Return (x, y) of the center of cell containing provided text 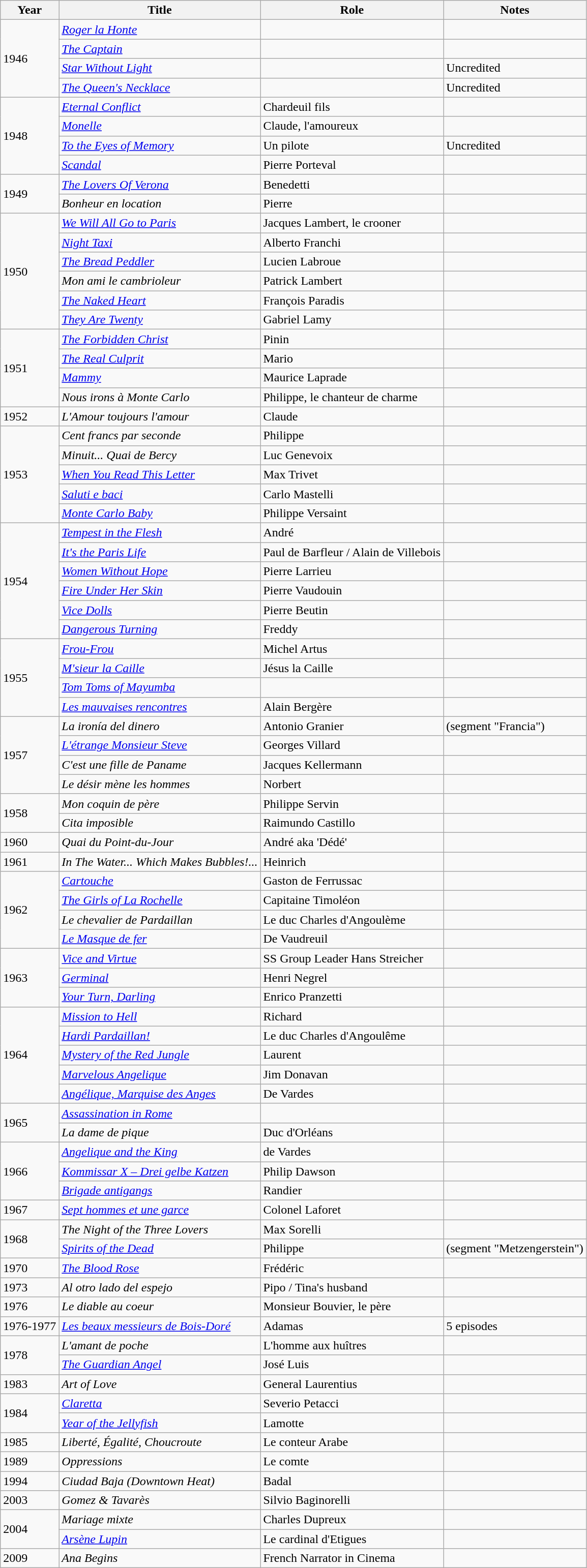
The Night of the Three Lovers (160, 1229)
Star Without Light (160, 68)
We Will All Go to Paris (160, 223)
De Vaudreuil (352, 939)
Enrico Pranzetti (352, 997)
Norbert (352, 784)
Pierre Vaudouin (352, 591)
Le cardinal d'Etigues (352, 1539)
Ana Begins (160, 1558)
Marvelous Angelique (160, 1074)
1958 (30, 813)
1962 (30, 910)
Le désir mène les hommes (160, 784)
Claude (352, 416)
French Narrator in Cinema (352, 1558)
La dame de pique (160, 1132)
1951 (30, 368)
François Paradis (352, 300)
Claretta (160, 1403)
Al otro lado del espejo (160, 1287)
Year of the Jellyfish (160, 1423)
Jacques Kellermann (352, 765)
de Vardes (352, 1152)
The Queen's Necklace (160, 87)
Night Taxi (160, 243)
The Blood Rose (160, 1268)
Year (30, 10)
1961 (30, 862)
1949 (30, 194)
1968 (30, 1239)
1946 (30, 58)
Monelle (160, 126)
SS Group Leader Hans Streicher (352, 958)
Max Trivet (352, 474)
1954 (30, 581)
Dangerous Turning (160, 629)
Randier (352, 1191)
Pierre (352, 203)
Adamas (352, 1326)
Tempest in the Flesh (160, 532)
1994 (30, 1481)
Eternal Conflict (160, 107)
Duc d'Orléans (352, 1132)
1967 (30, 1210)
Liberté, Égalité, Choucroute (160, 1442)
Jim Donavan (352, 1074)
Vice and Virtue (160, 958)
Les beaux messieurs de Bois-Doré (160, 1326)
Ciudad Baja (Downtown Heat) (160, 1481)
Hardi Pardaillan! (160, 1036)
Assassination in Rome (160, 1113)
Notes (515, 10)
Antonio Granier (352, 726)
Richard (352, 1016)
José Luis (352, 1365)
Le chevalier de Pardaillan (160, 920)
Roger la Honte (160, 29)
Oppressions (160, 1461)
The Captain (160, 49)
André aka 'Dédé' (352, 842)
Gomez & Tavarès (160, 1500)
Germinal (160, 978)
Mystery of the Red Jungle (160, 1055)
C'est une fille de Paname (160, 765)
Pinin (352, 339)
Vice Dolls (160, 610)
Saluti e baci (160, 494)
The Girls of La Rochelle (160, 900)
General Laurentius (352, 1384)
Nous irons à Monte Carlo (160, 397)
L'Amour toujours l'amour (160, 416)
Quai du Point-du-Jour (160, 842)
Your Turn, Darling (160, 997)
The Lovers Of Verona (160, 184)
Frou-Frou (160, 649)
Colonel Laforet (352, 1210)
Severio Petacci (352, 1403)
Un pilote (352, 145)
Pipo / Tina's husband (352, 1287)
2003 (30, 1500)
It's the Paris Life (160, 552)
1963 (30, 978)
Women Without Hope (160, 571)
Tom Toms of Mayumba (160, 687)
Cent francs par seconde (160, 436)
Silvio Baginorelli (352, 1500)
Chardeuil fils (352, 107)
Mission to Hell (160, 1016)
Capitaine Timoléon (352, 900)
Michel Artus (352, 649)
La ironía del dinero (160, 726)
Gabriel Lamy (352, 320)
1955 (30, 678)
Philip Dawson (352, 1171)
Fire Under Her Skin (160, 591)
Georges Villard (352, 745)
Les mauvaises rencontres (160, 707)
Mariage mixte (160, 1520)
Patrick Lambert (352, 281)
Spirits of the Dead (160, 1249)
Bonheur en location (160, 203)
Mario (352, 358)
Scandal (160, 165)
Pierre Beutin (352, 610)
1970 (30, 1268)
1966 (30, 1171)
Freddy (352, 629)
1978 (30, 1355)
2004 (30, 1529)
When You Read This Letter (160, 474)
Maurice Laprade (352, 378)
1985 (30, 1442)
2009 (30, 1558)
1973 (30, 1287)
Minuit... Quai de Bercy (160, 455)
Claude, l'amoureux (352, 126)
Heinrich (352, 862)
De Vardes (352, 1094)
1965 (30, 1123)
(segment "Francia") (515, 726)
1957 (30, 755)
Monte Carlo Baby (160, 513)
Le diable au coeur (160, 1307)
1989 (30, 1461)
Pierre Larrieu (352, 571)
André (352, 532)
The Naked Heart (160, 300)
Mon coquin de père (160, 803)
Alain Bergère (352, 707)
Lamotte (352, 1423)
1952 (30, 416)
Le Masque de fer (160, 939)
1976 (30, 1307)
Sept hommes et une garce (160, 1210)
1950 (30, 271)
Jacques Lambert, le crooner (352, 223)
Lucien Labroue (352, 262)
Laurent (352, 1055)
Art of Love (160, 1384)
Raimundo Castillo (352, 823)
Le conteur Arabe (352, 1442)
The Real Culprit (160, 358)
Le duc Charles d'Angoulème (352, 920)
Philippe Servin (352, 803)
Cartouche (160, 881)
1964 (30, 1055)
Arsène Lupin (160, 1539)
1984 (30, 1413)
Mon ami le cambrioleur (160, 281)
Le duc Charles d'Angoulême (352, 1036)
5 episodes (515, 1326)
Pierre Porteval (352, 165)
Luc Genevoix (352, 455)
The Bread Peddler (160, 262)
Max Sorelli (352, 1229)
1953 (30, 474)
L'amant de poche (160, 1345)
Charles Dupreux (352, 1520)
Monsieur Bouvier, le père (352, 1307)
L'homme aux huîtres (352, 1345)
To the Eyes of Memory (160, 145)
They Are Twenty (160, 320)
The Guardian Angel (160, 1365)
Paul de Barfleur / Alain de Villebois (352, 552)
Gaston de Ferrussac (352, 881)
Role (352, 10)
Frédéric (352, 1268)
Carlo Mastelli (352, 494)
M'sieur la Caille (160, 668)
Mammy (160, 378)
Philippe, le chanteur de charme (352, 397)
Title (160, 10)
L'étrange Monsieur Steve (160, 745)
Le comte (352, 1461)
Badal (352, 1481)
In The Water... Which Makes Bubbles!... (160, 862)
1983 (30, 1384)
1948 (30, 136)
Philippe Versaint (352, 513)
1960 (30, 842)
Jésus la Caille (352, 668)
Alberto Franchi (352, 243)
Kommissar X – Drei gelbe Katzen (160, 1171)
The Forbidden Christ (160, 339)
Benedetti (352, 184)
(segment "Metzengerstein") (515, 1249)
Cita imposible (160, 823)
Angélique, Marquise des Anges (160, 1094)
Brigade antigangs (160, 1191)
Henri Negrel (352, 978)
1976-1977 (30, 1326)
Angelique and the King (160, 1152)
